Search for the cell housing the specified text and yield its [x, y] center coordinate. 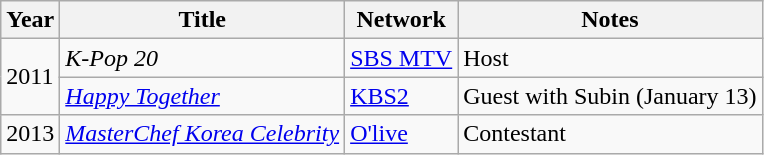
Network [402, 20]
SBS MTV [402, 58]
Guest with Subin (January 13) [610, 96]
MasterChef Korea Celebrity [202, 134]
Notes [610, 20]
2011 [30, 77]
Year [30, 20]
Host [610, 58]
Title [202, 20]
KBS2 [402, 96]
Happy Together [202, 96]
Contestant [610, 134]
O'live [402, 134]
2013 [30, 134]
K-Pop 20 [202, 58]
